Detect which cell encompasses the target text, then output its [X, Y] center coordinate. 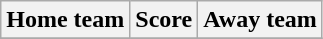
Away team [260, 20]
Score [164, 20]
Home team [66, 20]
